From the cell containing the given text, extract its center point as [x, y] coordinate. 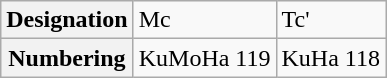
Numbering [67, 58]
Designation [67, 20]
Tc' [331, 20]
KuHa 118 [331, 58]
KuMoHa 119 [204, 58]
Mc [204, 20]
